Capture the cell that displays the provided text and extract its [X, Y] central coordinate. 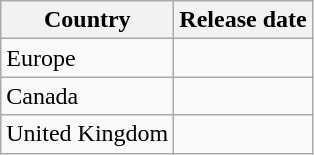
United Kingdom [88, 134]
Europe [88, 58]
Canada [88, 96]
Release date [243, 20]
Country [88, 20]
